Pinpoint the cell where the given text exists, returning its [X, Y] midpoint coordinate. 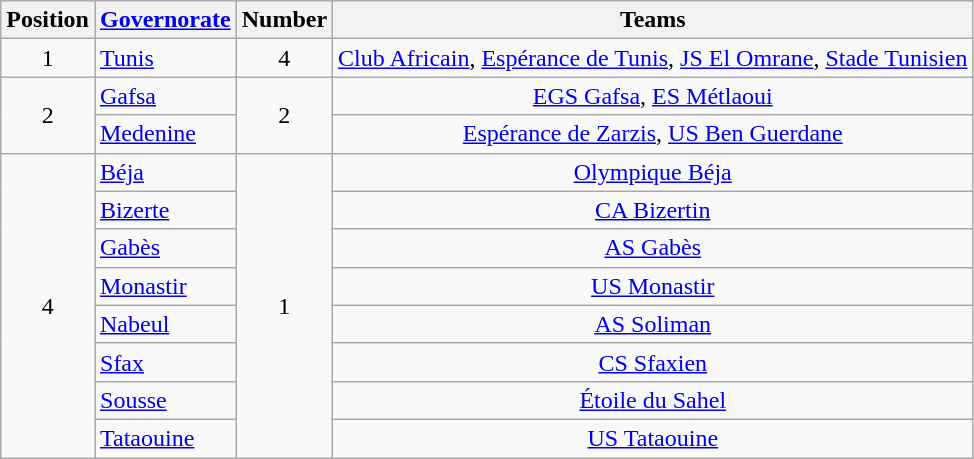
Sousse [165, 400]
Béja [165, 172]
Bizerte [165, 210]
Monastir [165, 286]
Gafsa [165, 96]
AS Gabès [653, 248]
CA Bizertin [653, 210]
Position [48, 20]
Number [284, 20]
US Tataouine [653, 438]
EGS Gafsa, ES Métlaoui [653, 96]
Espérance de Zarzis, US Ben Guerdane [653, 134]
Gabès [165, 248]
US Monastir [653, 286]
Nabeul [165, 324]
Governorate [165, 20]
Medenine [165, 134]
Olympique Béja [653, 172]
AS Soliman [653, 324]
Teams [653, 20]
CS Sfaxien [653, 362]
Tataouine [165, 438]
Sfax [165, 362]
Tunis [165, 58]
Étoile du Sahel [653, 400]
Club Africain, Espérance de Tunis, JS El Omrane, Stade Tunisien [653, 58]
